From the cell containing the given text, extract its center point as [x, y] coordinate. 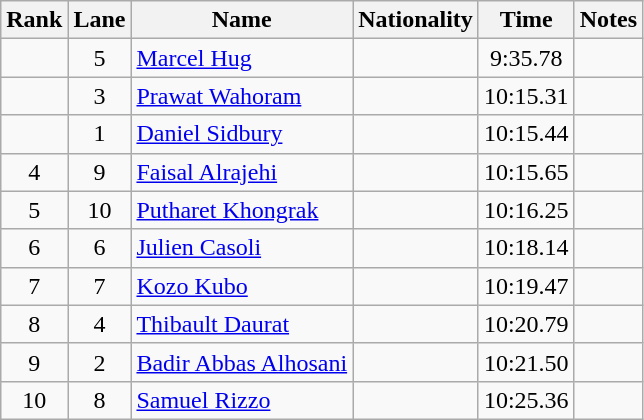
Name [242, 20]
Kozo Kubo [242, 286]
10:15.65 [526, 172]
10:16.25 [526, 210]
10:15.44 [526, 134]
Faisal Alrajehi [242, 172]
10:15.31 [526, 96]
10:25.36 [526, 400]
1 [100, 134]
Putharet Khongrak [242, 210]
Prawat Wahoram [242, 96]
Rank [34, 20]
Julien Casoli [242, 248]
Thibault Daurat [242, 324]
10:20.79 [526, 324]
Time [526, 20]
10:19.47 [526, 286]
2 [100, 362]
Badir Abbas Alhosani [242, 362]
3 [100, 96]
10:18.14 [526, 248]
Nationality [416, 20]
Lane [100, 20]
Notes [608, 20]
Marcel Hug [242, 58]
10:21.50 [526, 362]
9:35.78 [526, 58]
Samuel Rizzo [242, 400]
Daniel Sidbury [242, 134]
